Pinpoint the cell where the given text exists, returning its [x, y] midpoint coordinate. 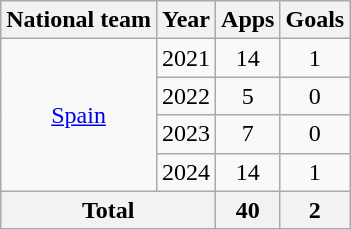
7 [248, 134]
2024 [186, 172]
National team [79, 20]
Total [108, 210]
5 [248, 96]
Goals [315, 20]
Year [186, 20]
Spain [79, 115]
2022 [186, 96]
2023 [186, 134]
Apps [248, 20]
40 [248, 210]
2021 [186, 58]
2 [315, 210]
